Find where the given text appears and provide that cell's center as [X, Y] coordinate. 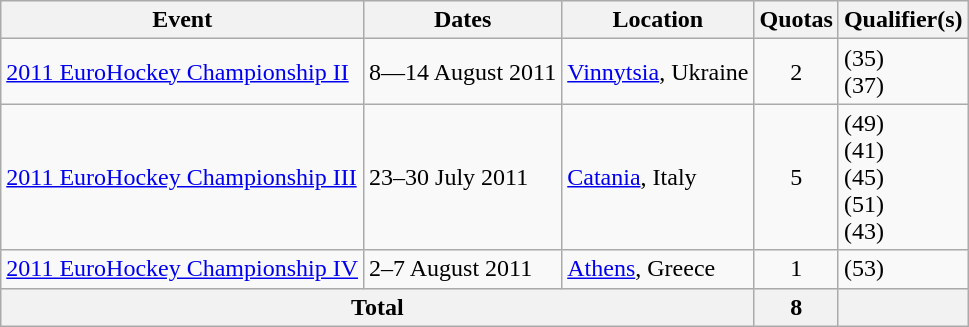
Quotas [796, 20]
(53) [903, 269]
Location [658, 20]
Event [182, 20]
23–30 July 2011 [463, 177]
2 [796, 72]
Dates [463, 20]
8—14 August 2011 [463, 72]
1 [796, 269]
Total [378, 307]
5 [796, 177]
2011 EuroHockey Championship III [182, 177]
2011 EuroHockey Championship II [182, 72]
Qualifier(s) [903, 20]
Athens, Greece [658, 269]
Catania, Italy [658, 177]
Vinnytsia, Ukraine [658, 72]
(35) (37) [903, 72]
2–7 August 2011 [463, 269]
2011 EuroHockey Championship IV [182, 269]
(49) (41) (45) (51) (43) [903, 177]
8 [796, 307]
